Output the [X, Y] coordinate of the center of the cell containing the given text.  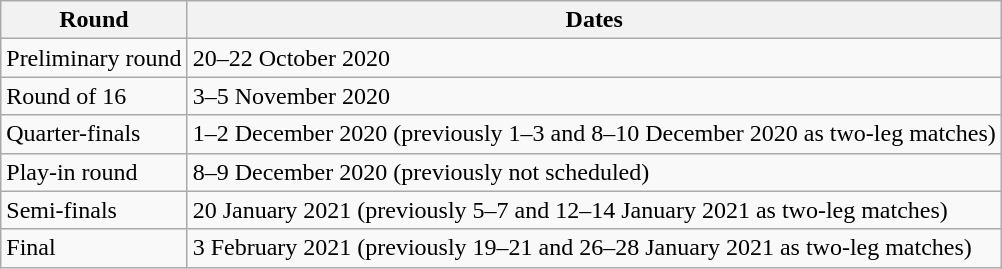
Quarter-finals [94, 134]
Semi-finals [94, 210]
3–5 November 2020 [594, 96]
Round [94, 20]
Final [94, 248]
Round of 16 [94, 96]
8–9 December 2020 (previously not scheduled) [594, 172]
3 February 2021 (previously 19–21 and 26–28 January 2021 as two-leg matches) [594, 248]
Dates [594, 20]
1–2 December 2020 (previously 1–3 and 8–10 December 2020 as two-leg matches) [594, 134]
20–22 October 2020 [594, 58]
Preliminary round [94, 58]
20 January 2021 (previously 5–7 and 12–14 January 2021 as two-leg matches) [594, 210]
Play-in round [94, 172]
